From the cell containing the given text, extract its center point as [X, Y] coordinate. 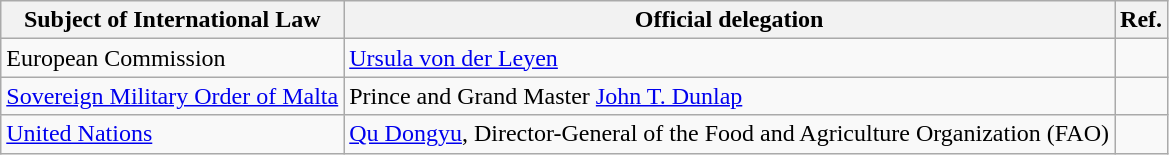
Sovereign Military Order of Malta [172, 96]
Subject of International Law [172, 20]
European Commission [172, 58]
Ursula von der Leyen [730, 58]
Official delegation [730, 20]
Prince and Grand Master John T. Dunlap [730, 96]
Qu Dongyu, Director-General of the Food and Agriculture Organization (FAO) [730, 134]
United Nations [172, 134]
Ref. [1142, 20]
